Provide the (x, y) coordinate of the cell's center where the given text is located.  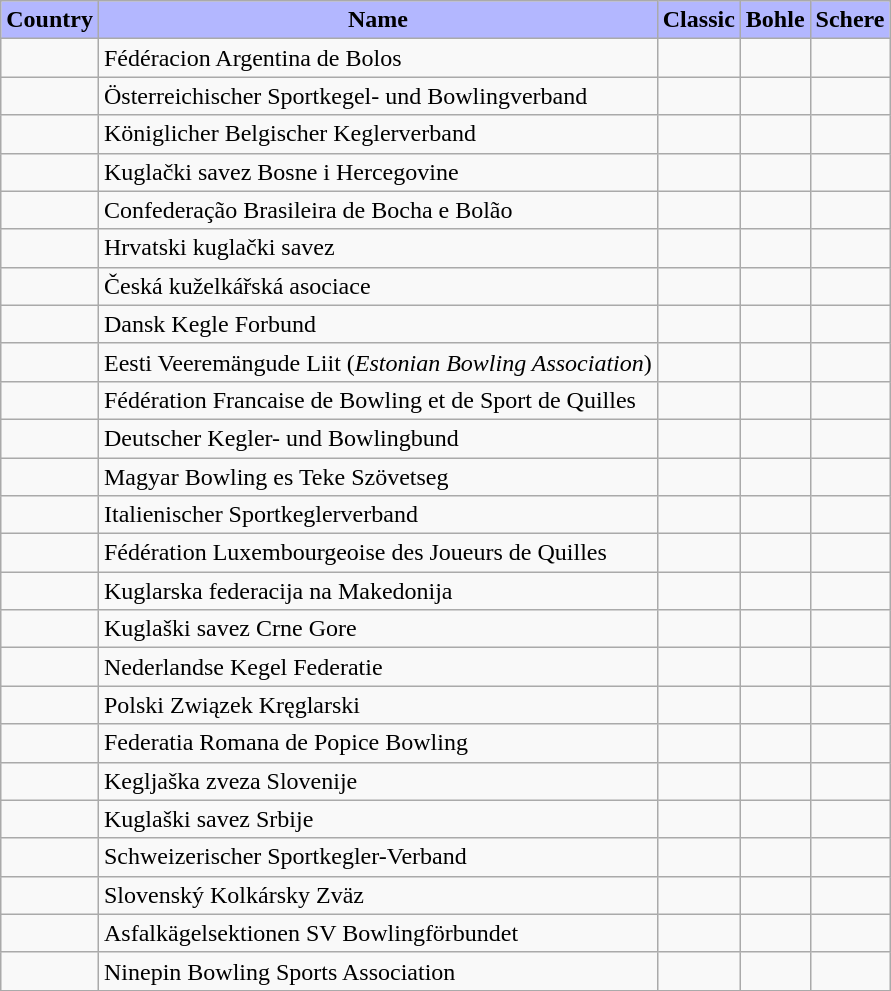
Name (378, 20)
Confederação Brasileira de Bocha e Bolão (378, 210)
Country (50, 20)
Asfalkägelsektionen SV Bowlingförbundet (378, 933)
Bohle (775, 20)
Slovenský Kolkársky Zväz (378, 895)
Česká kuželkářská asociace (378, 286)
Kuglaški savez Srbije (378, 819)
Kuglaški savez Crne Gore (378, 629)
Kuglarska federacija na Makedonija (378, 591)
Königlicher Belgischer Keglerverband (378, 134)
Eesti Veeremängude Liit (Estonian Bowling Association) (378, 362)
Deutscher Kegler- und Bowlingbund (378, 438)
Kuglački savez Bosne i Hercegovine (378, 172)
Fédération Francaise de Bowling et de Sport de Quilles (378, 400)
Polski Związek Kręglarski (378, 705)
Ninepin Bowling Sports Association (378, 971)
Classic (698, 20)
Österreichischer Sportkegel- und Bowlingverband (378, 96)
Italienischer Sportkeglerverband (378, 515)
Fédération Luxembourgeoise des Joueurs de Quilles (378, 553)
Schweizerischer Sportkegler-Verband (378, 857)
Hrvatski kuglački savez (378, 248)
Nederlandse Kegel Federatie (378, 667)
Federatia Romana de Popice Bowling (378, 743)
Fédéracion Argentina de Bolos (378, 58)
Magyar Bowling es Teke Szövetseg (378, 477)
Dansk Kegle Forbund (378, 324)
Kegljaška zveza Slovenije (378, 781)
Schere (850, 20)
